Identify which cell holds the provided text, then report its (x, y) central coordinate. 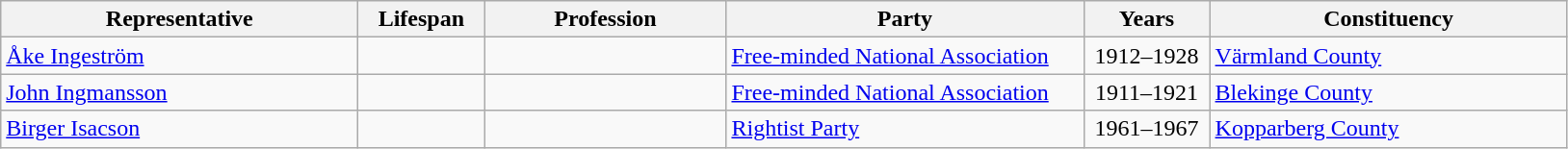
1961–1967 (1146, 129)
Rightist Party (905, 129)
John Ingmansson (179, 92)
Constituency (1389, 19)
Representative (179, 19)
Kopparberg County (1389, 129)
Värmland County (1389, 56)
Lifespan (422, 19)
Years (1146, 19)
1912–1928 (1146, 56)
Blekinge County (1389, 92)
Profession (605, 19)
Birger Isacson (179, 129)
Party (905, 19)
Åke Ingeström (179, 56)
1911–1921 (1146, 92)
